Extract the [X, Y] coordinate from the center of the cell holding the provided text.  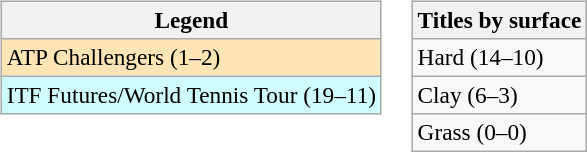
Clay (6–3) [500, 95]
Hard (14–10) [500, 57]
Grass (0–0) [500, 133]
Legend [191, 20]
ITF Futures/World Tennis Tour (19–11) [191, 95]
ATP Challengers (1–2) [191, 57]
Titles by surface [500, 20]
